Scan for the cell matching the given text and deliver its [X, Y] coordinate at center. 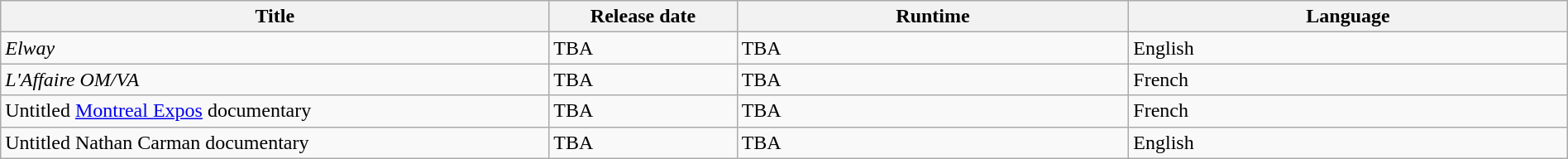
Language [1348, 17]
Elway [275, 48]
L'Affaire OM/VA [275, 79]
Untitled Montreal Expos documentary [275, 111]
Title [275, 17]
Release date [643, 17]
Untitled Nathan Carman documentary [275, 142]
Runtime [933, 17]
